Identify which cell holds the provided text, then report its [x, y] central coordinate. 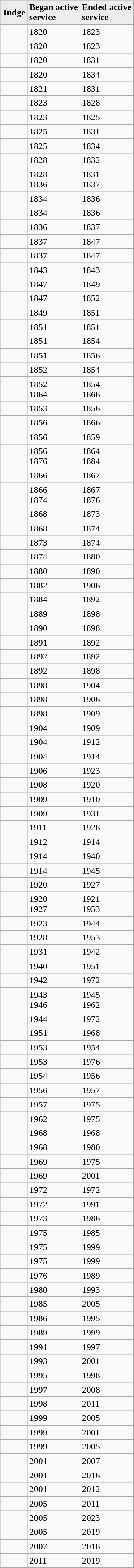
19201927 [54, 904]
Judge [14, 13]
18281836 [54, 179]
1853 [54, 408]
2018 [107, 1546]
18541866 [107, 389]
1891 [54, 642]
1911 [54, 828]
19431946 [54, 1000]
18671876 [107, 495]
1832 [107, 160]
2023 [107, 1518]
1927 [107, 885]
18561876 [54, 456]
18311837 [107, 179]
1910 [107, 799]
1945 [107, 870]
2012 [107, 1489]
1973 [54, 1219]
1859 [107, 437]
Began activeservice [54, 13]
1962 [54, 1119]
18641884 [107, 456]
1867 [107, 476]
1908 [54, 785]
1821 [54, 89]
2008 [107, 1390]
1889 [54, 614]
18521864 [54, 389]
Ended activeservice [107, 13]
1882 [54, 585]
2016 [107, 1475]
1884 [54, 600]
19451962 [107, 1000]
19211953 [107, 904]
18661874 [54, 495]
